Return (X, Y) of the center of cell containing provided text 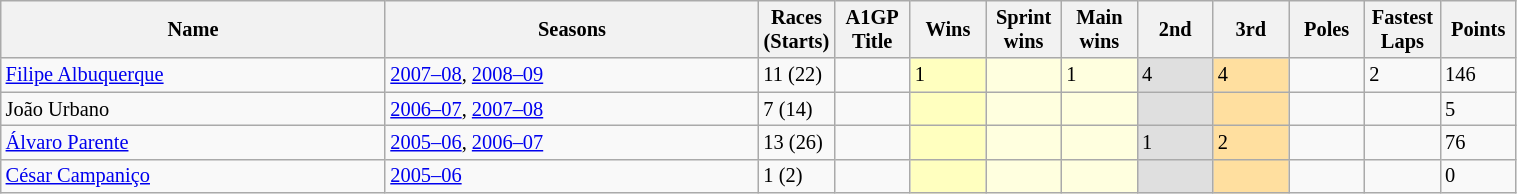
Mainwins (1100, 29)
146 (1478, 75)
Seasons (572, 29)
1 (2) (797, 176)
2005–06, 2006–07 (572, 142)
13 (26) (797, 142)
Name (194, 29)
Points (1478, 29)
2007–08, 2008–09 (572, 75)
76 (1478, 142)
Sprintwins (1024, 29)
7 (14) (797, 109)
Races(Starts) (797, 29)
César Campaniço (194, 176)
João Urbano (194, 109)
A1GP Title (872, 29)
2006–07, 2007–08 (572, 109)
Poles (1327, 29)
3rd (1251, 29)
11 (22) (797, 75)
FastestLaps (1403, 29)
Wins (948, 29)
Filipe Albuquerque (194, 75)
2nd (1175, 29)
2005–06 (572, 176)
5 (1478, 109)
Álvaro Parente (194, 142)
0 (1478, 176)
